Search for the cell housing the specified text and yield its [X, Y] center coordinate. 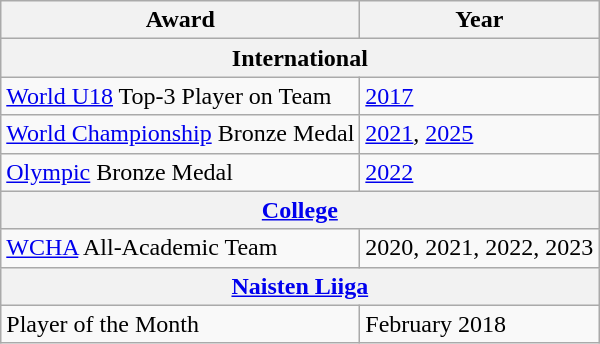
2017 [480, 96]
Year [480, 20]
2021, 2025 [480, 134]
World U18 Top-3 Player on Team [180, 96]
February 2018 [480, 324]
Naisten Liiga [300, 286]
Player of the Month [180, 324]
Olympic Bronze Medal [180, 172]
Award [180, 20]
International [300, 58]
WCHA All-Academic Team [180, 248]
World Championship Bronze Medal [180, 134]
College [300, 210]
2022 [480, 172]
2020, 2021, 2022, 2023 [480, 248]
